Return the [x, y] coordinate for the center point of the cell that contains the specified text.  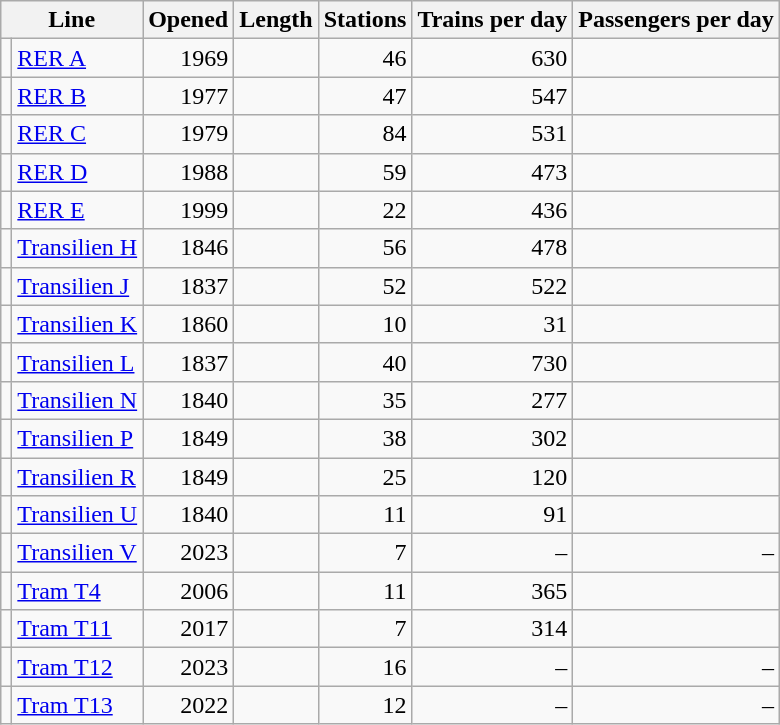
25 [365, 477]
RER B [78, 96]
Transilien V [78, 553]
59 [365, 172]
2017 [188, 629]
Tram T11 [78, 629]
40 [365, 362]
12 [365, 705]
46 [365, 58]
120 [492, 477]
547 [492, 96]
22 [365, 210]
1846 [188, 248]
1988 [188, 172]
Opened [188, 20]
31 [492, 324]
436 [492, 210]
Tram T13 [78, 705]
RER A [78, 58]
Passengers per day [676, 20]
Length [276, 20]
Transilien R [78, 477]
1969 [188, 58]
91 [492, 515]
1977 [188, 96]
RER C [78, 134]
Transilien U [78, 515]
2022 [188, 705]
1860 [188, 324]
730 [492, 362]
Line [72, 20]
35 [365, 400]
531 [492, 134]
Transilien J [78, 286]
1999 [188, 210]
Transilien K [78, 324]
52 [365, 286]
302 [492, 438]
38 [365, 438]
Transilien H [78, 248]
Tram T12 [78, 667]
56 [365, 248]
Transilien L [78, 362]
478 [492, 248]
RER E [78, 210]
365 [492, 591]
47 [365, 96]
Transilien P [78, 438]
Trains per day [492, 20]
314 [492, 629]
2006 [188, 591]
Tram T4 [78, 591]
630 [492, 58]
277 [492, 400]
Transilien N [78, 400]
16 [365, 667]
522 [492, 286]
Stations [365, 20]
84 [365, 134]
1979 [188, 134]
10 [365, 324]
RER D [78, 172]
473 [492, 172]
